Scan for the cell matching the given text and deliver its [X, Y] coordinate at center. 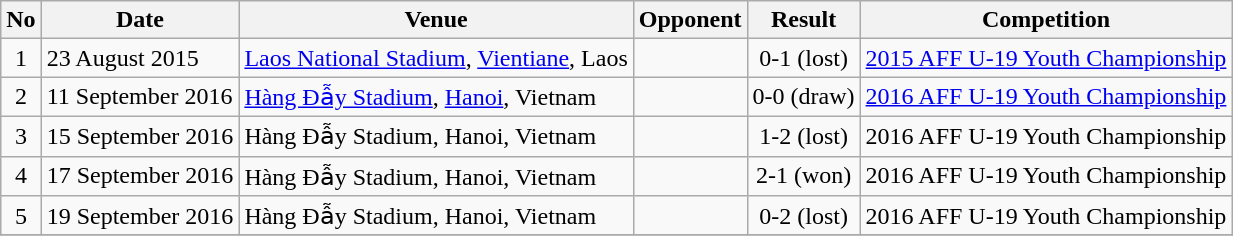
23 August 2015 [140, 58]
15 September 2016 [140, 136]
2015 AFF U-19 Youth Championship [1046, 58]
4 [21, 176]
0-2 (lost) [804, 216]
11 September 2016 [140, 97]
2 [21, 97]
Result [804, 20]
Venue [436, 20]
Opponent [690, 20]
0-0 (draw) [804, 97]
1 [21, 58]
0-1 (lost) [804, 58]
Competition [1046, 20]
2-1 (won) [804, 176]
5 [21, 216]
Date [140, 20]
19 September 2016 [140, 216]
1-2 (lost) [804, 136]
No [21, 20]
17 September 2016 [140, 176]
Laos National Stadium, Vientiane, Laos [436, 58]
3 [21, 136]
